Return the [x, y] coordinate for the center point of the cell that contains the specified text.  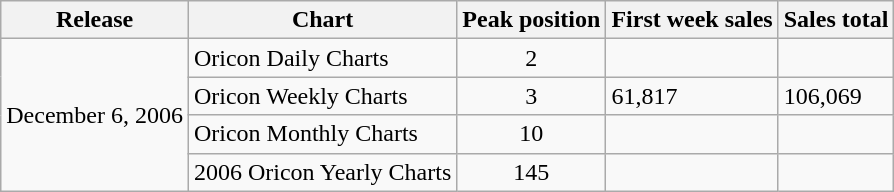
Oricon Daily Charts [322, 58]
Chart [322, 20]
Oricon Weekly Charts [322, 96]
Sales total [836, 20]
Oricon Monthly Charts [322, 134]
61,817 [692, 96]
2 [532, 58]
106,069 [836, 96]
3 [532, 96]
December 6, 2006 [95, 115]
145 [532, 172]
2006 Oricon Yearly Charts [322, 172]
First week sales [692, 20]
Release [95, 20]
10 [532, 134]
Peak position [532, 20]
